Output the (X, Y) coordinate of the center of the cell containing the given text.  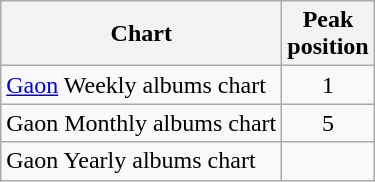
Gaon Yearly albums chart (142, 161)
5 (328, 123)
1 (328, 85)
Peakposition (328, 34)
Gaon Weekly albums chart (142, 85)
Gaon Monthly albums chart (142, 123)
Chart (142, 34)
